Determine the (x, y) coordinate at the center of the cell enclosing the given text.  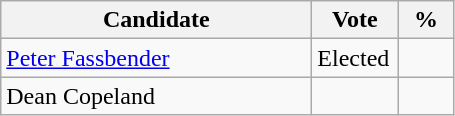
Vote (355, 20)
Peter Fassbender (156, 58)
Elected (355, 58)
% (426, 20)
Dean Copeland (156, 96)
Candidate (156, 20)
